Capture the cell that displays the provided text and extract its (x, y) central coordinate. 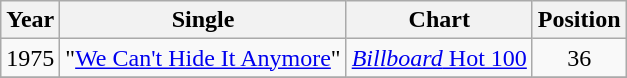
Chart (439, 20)
Position (579, 20)
Billboard Hot 100 (439, 58)
1975 (30, 58)
"We Can't Hide It Anymore" (203, 58)
Year (30, 20)
36 (579, 58)
Single (203, 20)
